Locate the cell with the specified text and output its [X, Y] center coordinate. 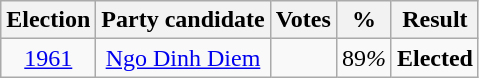
Votes [303, 20]
1961 [48, 58]
Elected [434, 58]
Result [434, 20]
89% [364, 58]
Party candidate [183, 20]
Election [48, 20]
Ngo Dinh Diem [183, 58]
% [364, 20]
